Return the (X, Y) coordinate for the center point of the cell that contains the specified text.  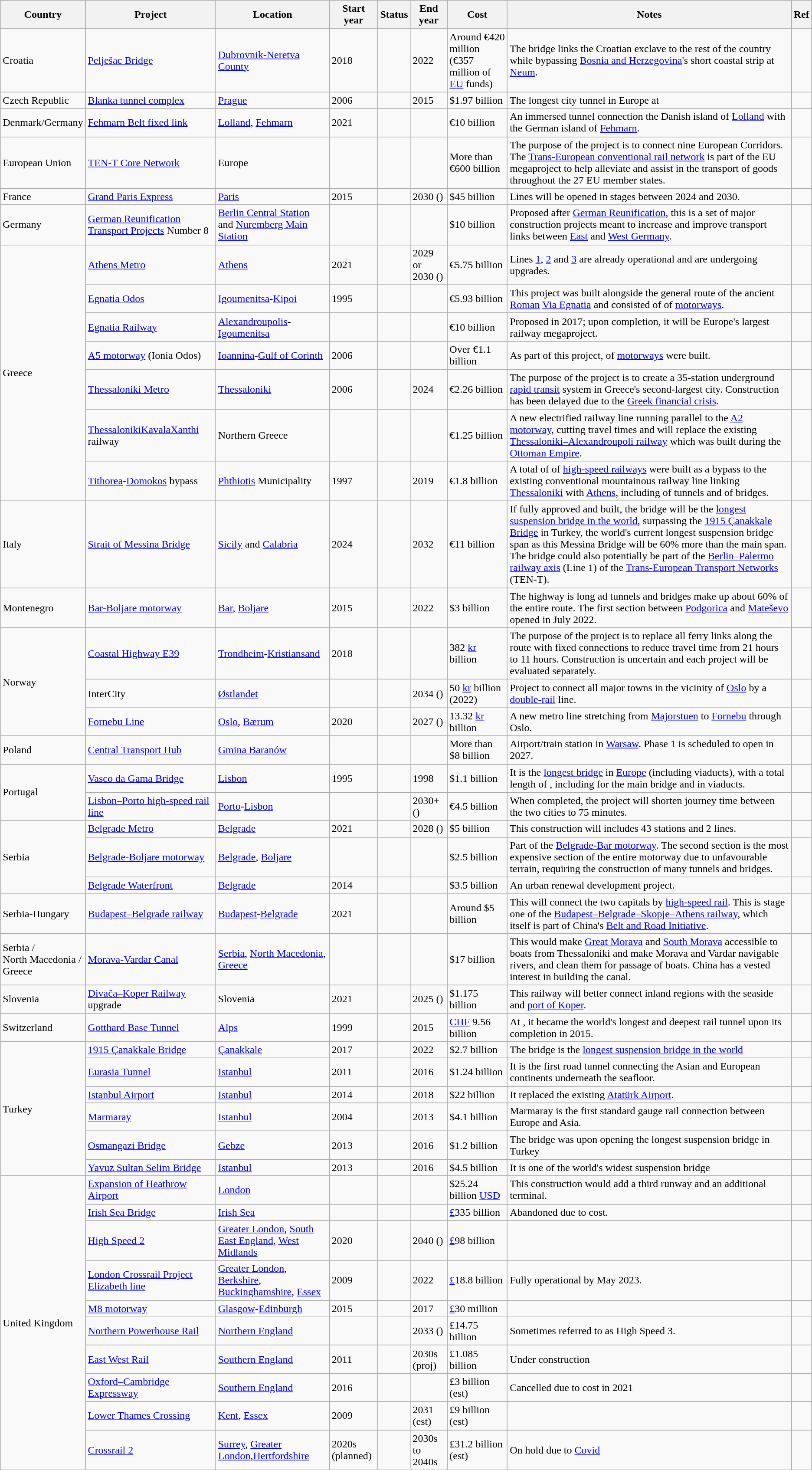
This project was built alongside the general route of the ancient Roman Via Egnatia and consisted of of motorways. (649, 299)
Gebze (272, 1145)
2030 () (429, 197)
Athens (272, 265)
Morava-Vardar Canal (151, 959)
$17 billion (477, 959)
Irish Sea (272, 1212)
Poland (43, 750)
$4.5 billion (477, 1168)
2032 (429, 545)
It replaced the existing Atatürk Airport. (649, 1095)
Grand Paris Express (151, 197)
Denmark/Germany (43, 122)
It is the first road tunnel connecting the Asian and European continents underneath the seafloor. (649, 1073)
The bridge links the Croatian exclave to the rest of the country while bypassing Bosnia and Herzegovina's short coastal strip at Neum. (649, 60)
Alps (272, 1027)
Lines will be opened in stages between 2024 and 2030. (649, 197)
Budapest-Belgrade (272, 913)
It is the longest bridge in Europe (including viaducts), with a total length of , including for the main bridge and in viaducts. (649, 778)
M8 motorway (151, 1309)
50 kr billion (2022) (477, 693)
Northern Powerhouse Rail (151, 1331)
Phthiotis Municipality (272, 481)
Under construction (649, 1359)
2027 () (429, 722)
Gmina Baranów (272, 750)
$4.1 billion (477, 1117)
Project (151, 15)
Serbia-Hungary (43, 913)
InterCity (151, 693)
Strait of Messina Bridge (151, 545)
2020s (planned) (354, 1450)
£1.085 billion (477, 1359)
2025 () (429, 999)
End year (429, 15)
Glasgow-Edinburgh (272, 1309)
Yavuz Sultan Selim Bridge (151, 1168)
Cancelled due to cost in 2021 (649, 1388)
Tithorea-Domokos bypass (151, 481)
2028 () (429, 829)
Northern England (272, 1331)
European Union (43, 162)
Crossrail 2 (151, 1450)
Østlandet (272, 693)
Egnatia Railway (151, 327)
Germany (43, 225)
On hold due to Covid (649, 1450)
Switzerland (43, 1027)
13.32 kr billion (477, 722)
2029 or 2030 () (429, 265)
$22 billion (477, 1095)
2030s (proj) (429, 1359)
TEN-T Core Network (151, 162)
£31.2 billion (est) (477, 1450)
Italy (43, 545)
CHF 9.56 billion (477, 1027)
$2.5 billion (477, 857)
London (272, 1190)
Igoumenitsa-Kipoi (272, 299)
Bar, Boljare (272, 608)
Lines 1, 2 and 3 are already operational and are undergoing upgrades. (649, 265)
£3 billion (est) (477, 1388)
This railway will better connect inland regions with the seaside and port of Koper. (649, 999)
Country (43, 15)
€2.26 billion (477, 389)
Marmaray is the first standard gauge rail connection between Europe and Asia. (649, 1117)
Berlin Central Station and Nuremberg Main Station (272, 225)
Fully operational by May 2023. (649, 1280)
Belgrade Metro (151, 829)
Egnatia Odos (151, 299)
Around €420 million (€357 million of EU funds) (477, 60)
Bar-Boljare motorway (151, 608)
At , it became the world's longest and deepest rail tunnel upon its completion in 2015. (649, 1027)
Portugal (43, 792)
This construction will includes 43 stations and 2 lines. (649, 829)
Pelješac Bridge (151, 60)
Trondheim-Kristiansand (272, 653)
€5.75 billion (477, 265)
2031 (est) (429, 1415)
2033 () (429, 1331)
Proposed in 2017; upon completion, it will be Europe's largest railway megaproject. (649, 327)
Ioannina-Gulf of Corinth (272, 355)
$1.175 billion (477, 999)
Turkey (43, 1109)
£335 billion (477, 1212)
More than $8 billion (477, 750)
Norway (43, 682)
As part of this project, of motorways were built. (649, 355)
Oslo, Bærum (272, 722)
$1.2 billion (477, 1145)
Ref (802, 15)
Kent, Essex (272, 1415)
$1.1 billion (477, 778)
High Speed 2 (151, 1240)
Around $5 billion (477, 913)
Europe (272, 162)
Budapest–Belgrade railway (151, 913)
Location (272, 15)
$1.24 billion (477, 1073)
Sicily and Calabria (272, 545)
When completed, the project will shorten journey time between the two cities to 75 minutes. (649, 806)
Serbia, North Macedonia, Greece (272, 959)
Thessaloniki (272, 389)
€11 billion (477, 545)
Fehmarn Belt fixed link (151, 122)
£14.75 billion (477, 1331)
Blanka tunnel complex (151, 100)
East West Rail (151, 1359)
$10 billion (477, 225)
382 kr billion (477, 653)
Central Transport Hub (151, 750)
Irish Sea Bridge (151, 1212)
The longest city tunnel in Europe at (649, 100)
It is one of the world's widest suspension bridge (649, 1168)
Start year (354, 15)
$3 billion (477, 608)
Çanakkale (272, 1050)
£98 billion (477, 1240)
£9 billion (est) (477, 1415)
Dubrovnik-Neretva County (272, 60)
Serbia /North Macedonia /Greece (43, 959)
Greater London, Berkshire, Buckinghamshire, Essex (272, 1280)
London Crossrail Project Elizabeth line (151, 1280)
€5.93 billion (477, 299)
€1.25 billion (477, 436)
2019 (429, 481)
Project to connect all major towns in the vicinity of Oslo by a double-rail line. (649, 693)
Divača–Koper Railway upgrade (151, 999)
More than €600 billion (477, 162)
German Reunification Transport Projects Number 8 (151, 225)
€1.8 billion (477, 481)
Thessaloniki Metro (151, 389)
£18.8 billion (477, 1280)
2004 (354, 1117)
ThessalonikiKavalaXanthi railway (151, 436)
$1.97 billion (477, 100)
Lisbon–Porto high-speed rail line (151, 806)
Gotthard Base Tunnel (151, 1027)
Abandoned due to cost. (649, 1212)
United Kingdom (43, 1323)
$5 billion (477, 829)
Lisbon (272, 778)
2030+() (429, 806)
Expansion of Heathrow Airport (151, 1190)
2040 () (429, 1240)
Northern Greece (272, 436)
Sometimes referred to as High Speed 3. (649, 1331)
1998 (429, 778)
Prague (272, 100)
The bridge was upon opening the longest suspension bridge in Turkey (649, 1145)
The bridge is the longest suspension bridge in the world (649, 1050)
2030sto 2040s (429, 1450)
Greece (43, 373)
Lolland, Fehmarn (272, 122)
Osmangazi Bridge (151, 1145)
A new metro line stretching from Majorstuen to Fornebu through Oslo. (649, 722)
Czech Republic (43, 100)
This construction would add a third runway and an additional terminal. (649, 1190)
Status (394, 15)
$3.5 billion (477, 885)
Eurasia Tunnel (151, 1073)
Paris (272, 197)
Belgrade Waterfront (151, 885)
A5 motorway (Ionia Odos) (151, 355)
$2.7 billion (477, 1050)
Cost (477, 15)
Over €1.1 billion (477, 355)
Oxford–Cambridge Expressway (151, 1388)
Belgrade, Boljare (272, 857)
$25.24 billion USD (477, 1190)
Greater London, South East England, West Midlands (272, 1240)
€4.5 billion (477, 806)
Istanbul Airport (151, 1095)
An urban renewal development project. (649, 885)
2034 () (429, 693)
Montenegro (43, 608)
1997 (354, 481)
Coastal Highway E39 (151, 653)
Vasco da Gama Bridge (151, 778)
1999 (354, 1027)
Lower Thames Crossing (151, 1415)
$45 billion (477, 197)
Alexandroupolis-Igoumenitsa (272, 327)
Notes (649, 15)
Fornebu Line (151, 722)
£30 million (477, 1309)
Porto-Lisbon (272, 806)
Marmaray (151, 1117)
Croatia (43, 60)
1915 Çanakkale Bridge (151, 1050)
France (43, 197)
Serbia (43, 857)
Airport/train station in Warsaw. Phase 1 is scheduled to open in 2027. (649, 750)
Surrey, Greater London,Hertfordshire (272, 1450)
Belgrade-Boljare motorway (151, 857)
Athens Metro (151, 265)
An immersed tunnel connection the Danish island of Lolland with the German island of Fehmarn. (649, 122)
